Return the [X, Y] coordinate for the center point of the cell that contains the specified text.  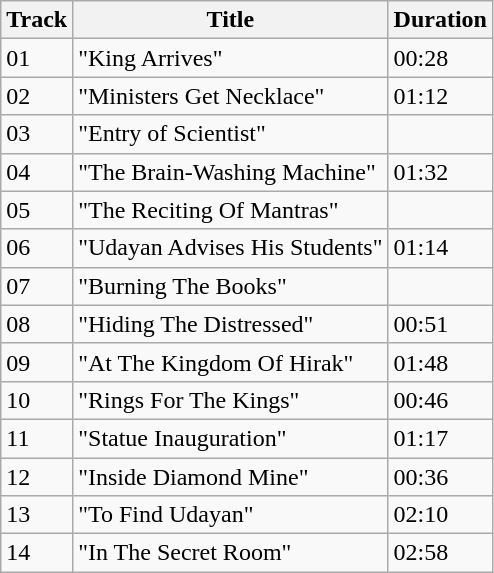
11 [37, 438]
01:12 [440, 96]
09 [37, 362]
02:10 [440, 515]
13 [37, 515]
00:36 [440, 477]
01 [37, 58]
04 [37, 172]
02 [37, 96]
"The Reciting Of Mantras" [230, 210]
01:48 [440, 362]
"At The Kingdom Of Hirak" [230, 362]
"Ministers Get Necklace" [230, 96]
Duration [440, 20]
"Rings For The Kings" [230, 400]
07 [37, 286]
"In The Secret Room" [230, 553]
00:28 [440, 58]
"Entry of Scientist" [230, 134]
14 [37, 553]
02:58 [440, 553]
03 [37, 134]
"To Find Udayan" [230, 515]
"The Brain-Washing Machine" [230, 172]
"Inside Diamond Mine" [230, 477]
00:51 [440, 324]
"King Arrives" [230, 58]
05 [37, 210]
06 [37, 248]
Title [230, 20]
12 [37, 477]
01:17 [440, 438]
01:32 [440, 172]
"Burning The Books" [230, 286]
01:14 [440, 248]
00:46 [440, 400]
"Udayan Advises His Students" [230, 248]
Track [37, 20]
08 [37, 324]
"Hiding The Distressed" [230, 324]
"Statue Inauguration" [230, 438]
10 [37, 400]
